Locate the cell with the specified text and output its [x, y] center coordinate. 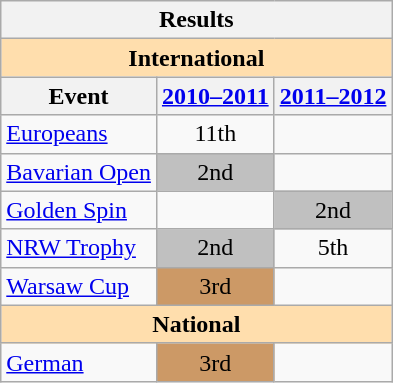
German [79, 362]
International [196, 58]
2011–2012 [333, 96]
Bavarian Open [79, 172]
National [196, 324]
NRW Trophy [79, 248]
Event [79, 96]
11th [215, 134]
Golden Spin [79, 210]
Warsaw Cup [79, 286]
Europeans [79, 134]
5th [333, 248]
2010–2011 [215, 96]
Results [196, 20]
